Extract the (x, y) coordinate from the center of the cell holding the provided text.  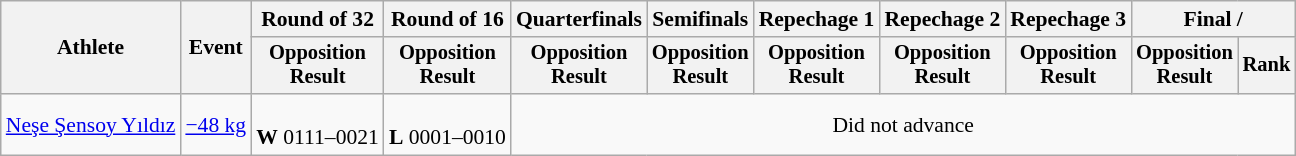
Repechage 1 (817, 19)
Did not advance (903, 124)
Rank (1267, 66)
W 0111–0021 (318, 124)
Round of 16 (448, 19)
Event (216, 48)
Final / (1213, 19)
Athlete (91, 48)
L 0001–0010 (448, 124)
Neşe Şensoy Yıldız (91, 124)
Quarterfinals (579, 19)
−48 kg (216, 124)
Repechage 2 (942, 19)
Round of 32 (318, 19)
Semifinals (700, 19)
Repechage 3 (1068, 19)
